Return the [x, y] coordinate for the center point of the cell that contains the specified text.  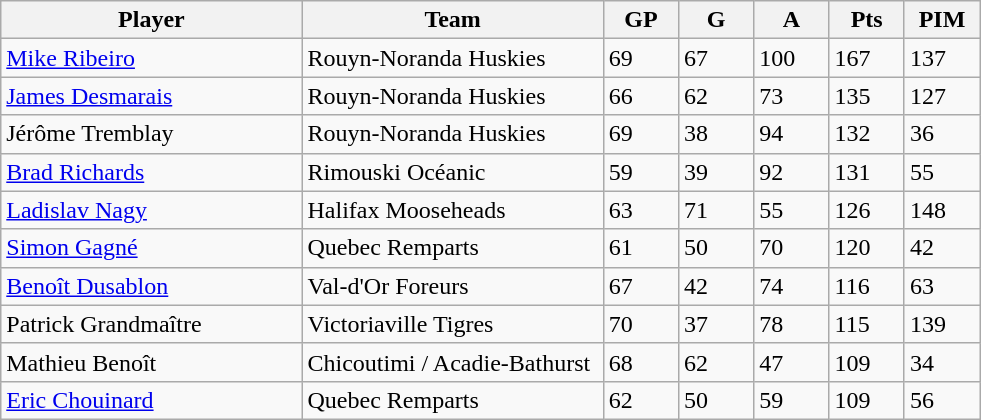
132 [866, 134]
56 [942, 400]
34 [942, 362]
PIM [942, 20]
120 [866, 248]
38 [716, 134]
115 [866, 324]
78 [792, 324]
Victoriaville Tigres [452, 324]
66 [640, 96]
137 [942, 58]
126 [866, 210]
Pts [866, 20]
127 [942, 96]
47 [792, 362]
Chicoutimi / Acadie-Bathurst [452, 362]
74 [792, 286]
Halifax Mooseheads [452, 210]
100 [792, 58]
167 [866, 58]
Jérôme Tremblay [152, 134]
Mike Ribeiro [152, 58]
61 [640, 248]
James Desmarais [152, 96]
68 [640, 362]
71 [716, 210]
92 [792, 172]
Val-d'Or Foreurs [452, 286]
Patrick Grandmaître [152, 324]
GP [640, 20]
Brad Richards [152, 172]
131 [866, 172]
148 [942, 210]
G [716, 20]
135 [866, 96]
Eric Chouinard [152, 400]
Player [152, 20]
73 [792, 96]
Simon Gagné [152, 248]
Mathieu Benoît [152, 362]
37 [716, 324]
116 [866, 286]
Ladislav Nagy [152, 210]
A [792, 20]
Benoît Dusablon [152, 286]
Rimouski Océanic [452, 172]
139 [942, 324]
36 [942, 134]
94 [792, 134]
Team [452, 20]
39 [716, 172]
